Scan for the cell matching the given text and deliver its (X, Y) coordinate at center. 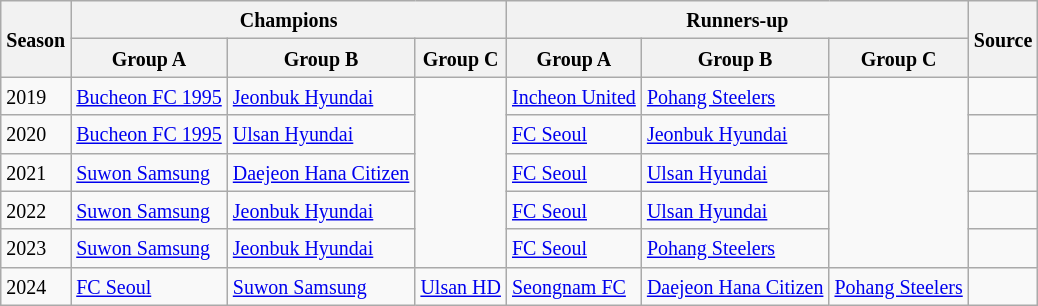
2023 (36, 248)
Champions (289, 20)
Seongnam FC (574, 286)
2019 (36, 96)
Ulsan HD (461, 286)
2020 (36, 134)
2021 (36, 172)
Source (1003, 39)
2022 (36, 210)
Season (36, 39)
2024 (36, 286)
Incheon United (574, 96)
Runners-up (737, 20)
